Output the (x, y) coordinate of the center of the cell containing the given text.  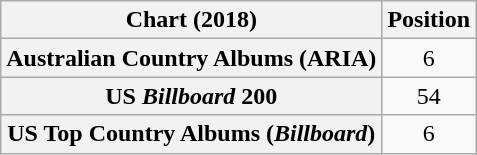
Chart (2018) (192, 20)
Australian Country Albums (ARIA) (192, 58)
US Top Country Albums (Billboard) (192, 134)
54 (429, 96)
US Billboard 200 (192, 96)
Position (429, 20)
